Output the [x, y] coordinate of the center of the cell containing the given text.  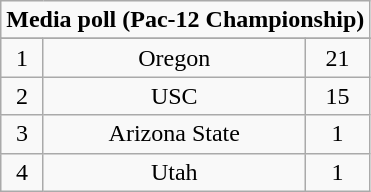
Utah [174, 172]
21 [338, 58]
4 [22, 172]
2 [22, 96]
3 [22, 134]
USC [174, 96]
15 [338, 96]
Arizona State [174, 134]
Oregon [174, 58]
Media poll (Pac-12 Championship) [186, 20]
